Provide the [X, Y] coordinate of the cell's center where the given text is located.  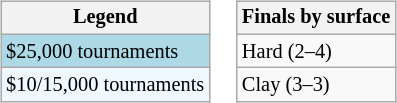
$10/15,000 tournaments [105, 85]
Legend [105, 18]
$25,000 tournaments [105, 51]
Hard (2–4) [316, 51]
Clay (3–3) [316, 85]
Finals by surface [316, 18]
